Scan for the cell matching the given text and deliver its (x, y) coordinate at center. 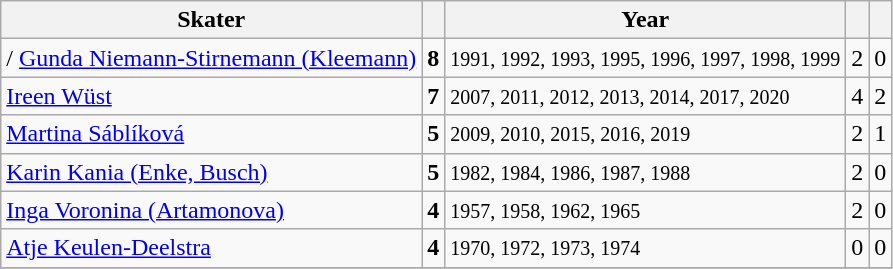
Atje Keulen-Deelstra (212, 248)
Year (646, 20)
2009, 2010, 2015, 2016, 2019 (646, 134)
Martina Sáblíková (212, 134)
Skater (212, 20)
1957, 1958, 1962, 1965 (646, 210)
8 (434, 58)
1982, 1984, 1986, 1987, 1988 (646, 172)
1970, 1972, 1973, 1974 (646, 248)
1991, 1992, 1993, 1995, 1996, 1997, 1998, 1999 (646, 58)
7 (434, 96)
Inga Voronina (Artamonova) (212, 210)
2007, 2011, 2012, 2013, 2014, 2017, 2020 (646, 96)
1 (880, 134)
/ Gunda Niemann-Stirnemann (Kleemann) (212, 58)
Karin Kania (Enke, Busch) (212, 172)
Ireen Wüst (212, 96)
